Search for the cell housing the specified text and yield its (x, y) center coordinate. 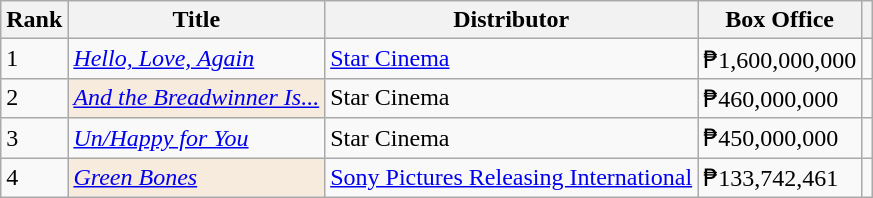
₱460,000,000 (780, 98)
Un/Happy for You (196, 138)
4 (34, 178)
₱1,600,000,000 (780, 59)
Hello, Love, Again (196, 59)
₱133,742,461 (780, 178)
Box Office (780, 20)
2 (34, 98)
Sony Pictures Releasing International (512, 178)
1 (34, 59)
Green Bones (196, 178)
3 (34, 138)
Rank (34, 20)
And the Breadwinner Is... (196, 98)
Title (196, 20)
₱450,000,000 (780, 138)
Distributor (512, 20)
